Scan for the cell matching the given text and deliver its [x, y] coordinate at center. 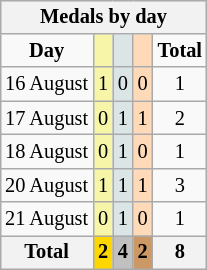
Day [46, 51]
8 [180, 253]
18 August [46, 152]
4 [123, 253]
16 August [46, 84]
3 [180, 185]
17 August [46, 118]
21 August [46, 219]
20 August [46, 185]
Medals by day [104, 17]
